Pinpoint the cell where the given text exists, returning its (X, Y) midpoint coordinate. 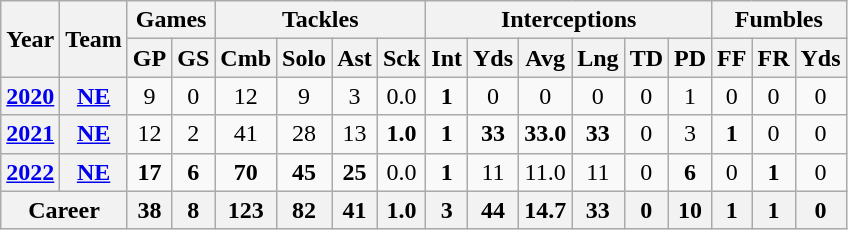
FR (774, 58)
Sck (401, 58)
2020 (30, 96)
Lng (598, 58)
Int (447, 58)
14.7 (546, 210)
Cmb (246, 58)
Solo (304, 58)
Ast (355, 58)
11.0 (546, 172)
70 (246, 172)
45 (304, 172)
Avg (546, 58)
TD (646, 58)
2021 (30, 134)
Tackles (320, 20)
25 (355, 172)
28 (304, 134)
PD (690, 58)
17 (149, 172)
123 (246, 210)
13 (355, 134)
2022 (30, 172)
FF (732, 58)
Games (170, 20)
Career (64, 210)
GS (194, 58)
2 (194, 134)
33.0 (546, 134)
44 (494, 210)
10 (690, 210)
8 (194, 210)
38 (149, 210)
Year (30, 39)
82 (304, 210)
Team (94, 39)
Fumbles (780, 20)
GP (149, 58)
Interceptions (569, 20)
